For the text-containing cell, return its midpoint in [x, y] coordinate format. 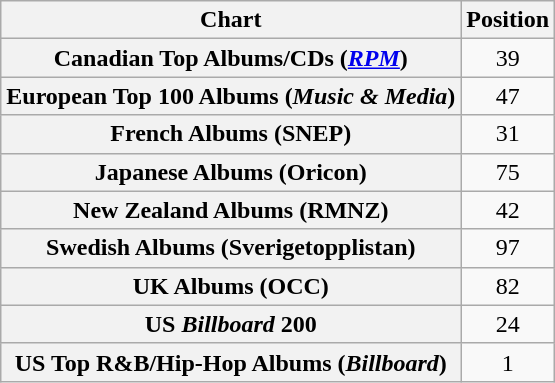
42 [508, 210]
1 [508, 362]
New Zealand Albums (RMNZ) [231, 210]
Position [508, 20]
97 [508, 248]
Chart [231, 20]
Swedish Albums (Sverigetopplistan) [231, 248]
French Albums (SNEP) [231, 134]
75 [508, 172]
UK Albums (OCC) [231, 286]
82 [508, 286]
US Billboard 200 [231, 324]
US Top R&B/Hip-Hop Albums (Billboard) [231, 362]
Canadian Top Albums/CDs (RPM) [231, 58]
Japanese Albums (Oricon) [231, 172]
European Top 100 Albums (Music & Media) [231, 96]
31 [508, 134]
24 [508, 324]
39 [508, 58]
47 [508, 96]
